Provide the [x, y] coordinate of the cell's center where the given text is located.  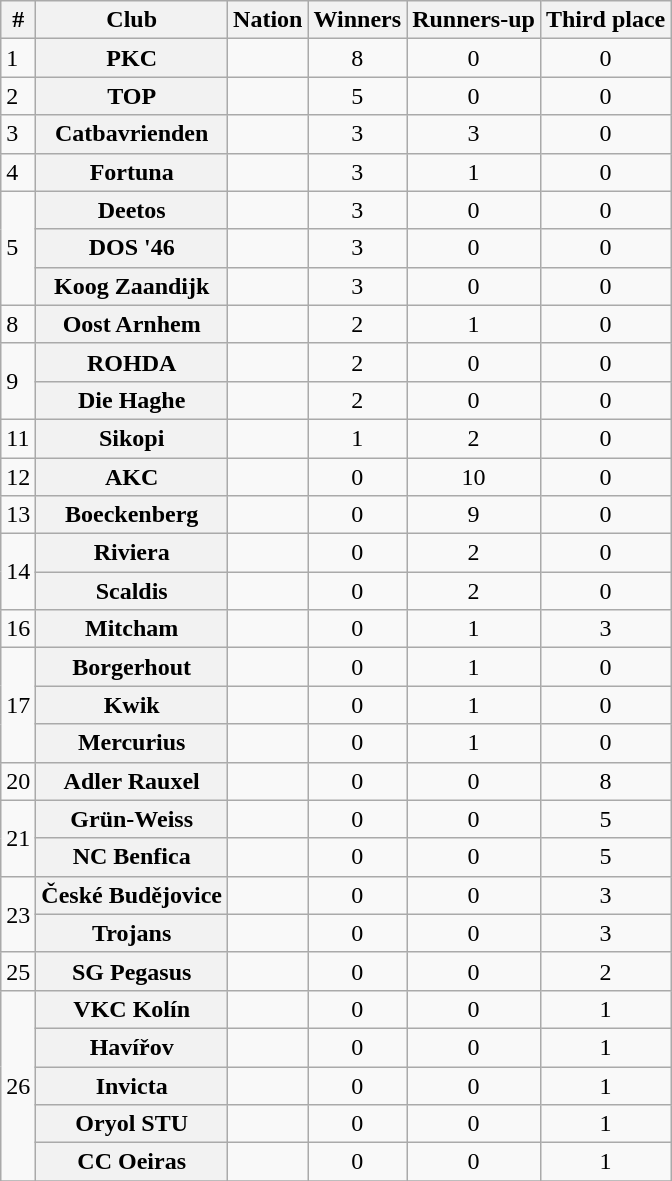
Catbavrienden [132, 134]
25 [18, 971]
14 [18, 572]
Oost Arnhem [132, 324]
Grün-Weiss [132, 819]
Boeckenberg [132, 515]
26 [18, 1085]
SG Pegasus [132, 971]
17 [18, 705]
Deetos [132, 210]
Invicta [132, 1085]
Scaldis [132, 591]
Club [132, 20]
TOP [132, 96]
Fortuna [132, 172]
Die Haghe [132, 400]
16 [18, 629]
10 [474, 477]
Oryol STU [132, 1124]
Runners-up [474, 20]
VKC Kolín [132, 1009]
České Budějovice [132, 895]
23 [18, 914]
21 [18, 838]
ROHDA [132, 362]
Adler Rauxel [132, 781]
Winners [358, 20]
Havířov [132, 1047]
13 [18, 515]
# [18, 20]
4 [18, 172]
11 [18, 438]
Third place [605, 20]
12 [18, 477]
Riviera [132, 553]
20 [18, 781]
Mitcham [132, 629]
Borgerhout [132, 667]
CC Oeiras [132, 1162]
Kwik [132, 705]
Koog Zaandijk [132, 286]
DOS '46 [132, 248]
PKC [132, 58]
Sikopi [132, 438]
Mercurius [132, 743]
AKC [132, 477]
Trojans [132, 933]
Nation [268, 20]
NC Benfica [132, 857]
